Find where the given text appears and provide that cell's center as (x, y) coordinate. 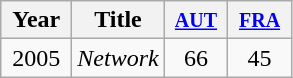
2005 (36, 58)
Network (118, 58)
66 (196, 58)
Title (118, 20)
45 (260, 58)
FRA (260, 20)
AUT (196, 20)
Year (36, 20)
